Provide the [X, Y] coordinate of the cell's center where the given text is located.  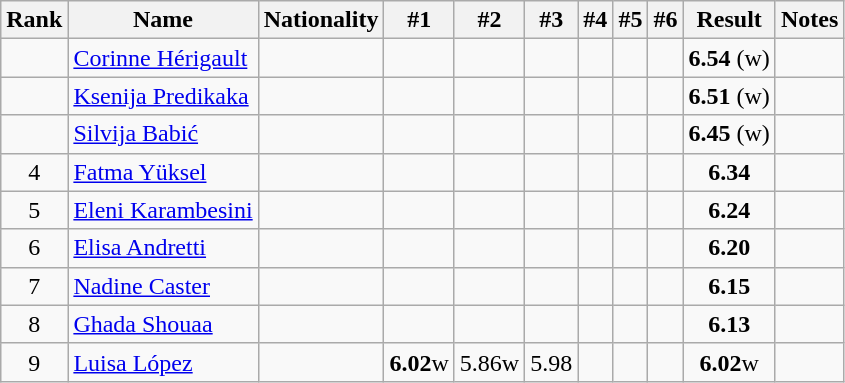
Corinne Hérigault [163, 58]
Rank [34, 20]
6.34 [729, 172]
#4 [596, 20]
6.54 (w) [729, 58]
5.86w [489, 362]
Result [729, 20]
6.51 (w) [729, 96]
#2 [489, 20]
Elisa Andretti [163, 248]
Silvija Babić [163, 134]
4 [34, 172]
Nationality [321, 20]
Nadine Caster [163, 286]
Ksenija Predikaka [163, 96]
#5 [630, 20]
Notes [809, 20]
#6 [666, 20]
6.15 [729, 286]
#1 [419, 20]
6.20 [729, 248]
8 [34, 324]
6 [34, 248]
5.98 [552, 362]
#3 [552, 20]
6.45 (w) [729, 134]
Eleni Karambesini [163, 210]
Fatma Yüksel [163, 172]
5 [34, 210]
Name [163, 20]
6.24 [729, 210]
9 [34, 362]
Luisa López [163, 362]
Ghada Shouaa [163, 324]
6.13 [729, 324]
7 [34, 286]
